Return the [X, Y] coordinate for the center point of the cell that contains the specified text.  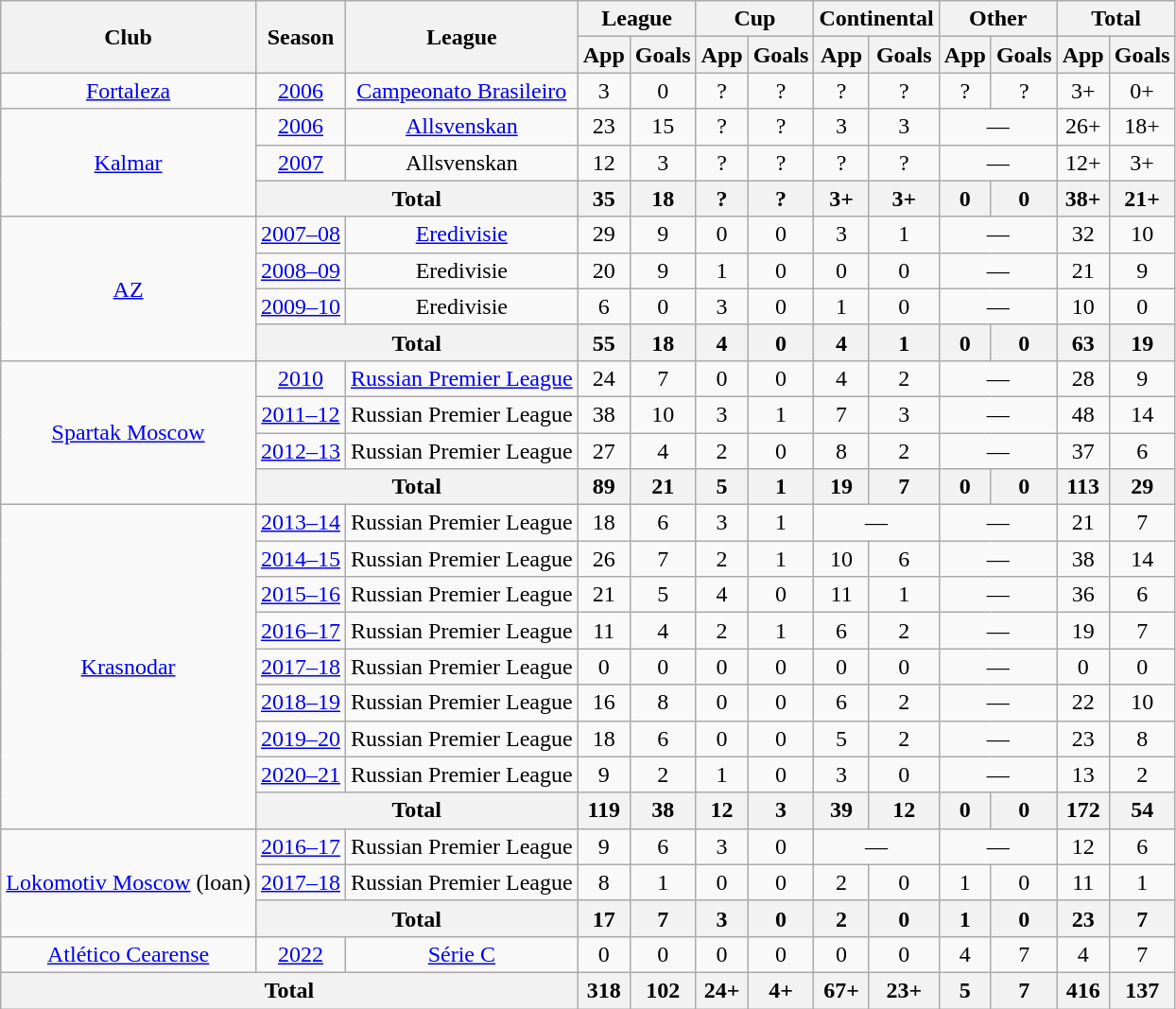
2013–14 [301, 523]
27 [603, 451]
89 [603, 487]
0+ [1142, 91]
54 [1142, 810]
39 [841, 810]
2008–09 [301, 270]
172 [1083, 810]
28 [1083, 378]
2018–19 [301, 703]
35 [603, 199]
2009–10 [301, 306]
Club [129, 37]
13 [1083, 774]
2019–20 [301, 739]
2015–16 [301, 595]
26+ [1083, 127]
Lokomotiv Moscow (loan) [129, 882]
416 [1083, 990]
318 [603, 990]
12+ [1083, 163]
Continental [876, 19]
23+ [904, 990]
Spartak Moscow [129, 432]
2020–21 [301, 774]
24 [603, 378]
38+ [1083, 199]
Krasnodar [129, 668]
Atlético Cearense [129, 954]
2007–08 [301, 235]
26 [603, 559]
32 [1083, 235]
55 [603, 342]
137 [1142, 990]
22 [1083, 703]
2014–15 [301, 559]
67+ [841, 990]
48 [1083, 414]
113 [1083, 487]
21+ [1142, 199]
24+ [722, 990]
63 [1083, 342]
2012–13 [301, 451]
2011–12 [301, 414]
4+ [781, 990]
Fortaleza [129, 91]
2022 [301, 954]
102 [663, 990]
Season [301, 37]
Campeonato Brasileiro [462, 91]
16 [603, 703]
37 [1083, 451]
20 [603, 270]
AZ [129, 288]
Série C [462, 954]
Other [998, 19]
2010 [301, 378]
Cup [754, 19]
36 [1083, 595]
15 [663, 127]
18+ [1142, 127]
17 [603, 918]
2007 [301, 163]
119 [603, 810]
Kalmar [129, 163]
